Provide the (x, y) coordinate of the cell's center where the given text is located.  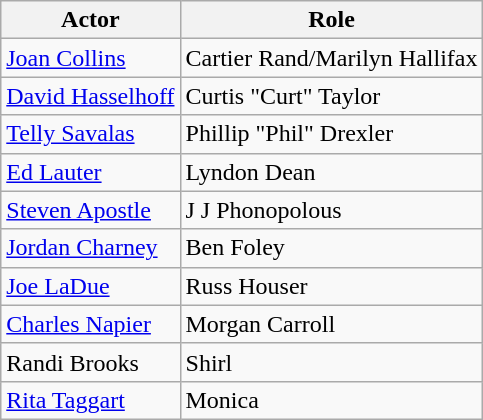
Lyndon Dean (332, 172)
Russ Houser (332, 286)
Curtis "Curt" Taylor (332, 96)
Cartier Rand/Marilyn Hallifax (332, 58)
Ed Lauter (90, 172)
Phillip "Phil" Drexler (332, 134)
Shirl (332, 362)
Morgan Carroll (332, 324)
Telly Savalas (90, 134)
J J Phonopolous (332, 210)
Randi Brooks (90, 362)
Role (332, 20)
David Hasselhoff (90, 96)
Ben Foley (332, 248)
Joan Collins (90, 58)
Actor (90, 20)
Joe LaDue (90, 286)
Monica (332, 400)
Steven Apostle (90, 210)
Jordan Charney (90, 248)
Charles Napier (90, 324)
Rita Taggart (90, 400)
